Identify which cell holds the provided text, then report its (x, y) central coordinate. 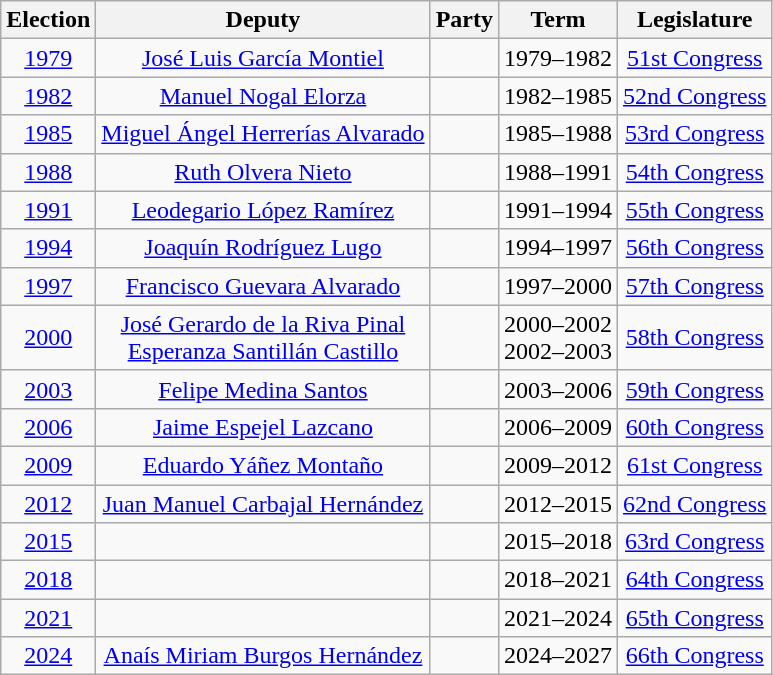
55th Congress (695, 210)
2006–2009 (558, 427)
Ruth Olvera Nieto (263, 172)
53rd Congress (695, 134)
2009–2012 (558, 465)
1985 (48, 134)
José Gerardo de la Riva PinalEsperanza Santillán Castillo (263, 338)
Anaís Miriam Burgos Hernández (263, 656)
62nd Congress (695, 503)
1994 (48, 248)
59th Congress (695, 389)
Felipe Medina Santos (263, 389)
58th Congress (695, 338)
Election (48, 20)
1997–2000 (558, 286)
Manuel Nogal Elorza (263, 96)
61st Congress (695, 465)
2000 (48, 338)
2012–2015 (558, 503)
Juan Manuel Carbajal Hernández (263, 503)
1994–1997 (558, 248)
54th Congress (695, 172)
60th Congress (695, 427)
Joaquín Rodríguez Lugo (263, 248)
Deputy (263, 20)
1991 (48, 210)
2015–2018 (558, 542)
2024–2027 (558, 656)
2018 (48, 580)
1979 (48, 58)
Jaime Espejel Lazcano (263, 427)
63rd Congress (695, 542)
2015 (48, 542)
2021–2024 (558, 618)
2006 (48, 427)
2021 (48, 618)
2024 (48, 656)
1991–1994 (558, 210)
José Luis García Montiel (263, 58)
64th Congress (695, 580)
2018–2021 (558, 580)
1979–1982 (558, 58)
Legislature (695, 20)
2009 (48, 465)
57th Congress (695, 286)
51st Congress (695, 58)
65th Congress (695, 618)
Eduardo Yáñez Montaño (263, 465)
Leodegario López Ramírez (263, 210)
2003 (48, 389)
52nd Congress (695, 96)
2003–2006 (558, 389)
1985–1988 (558, 134)
1982–1985 (558, 96)
Term (558, 20)
Francisco Guevara Alvarado (263, 286)
66th Congress (695, 656)
Miguel Ángel Herrerías Alvarado (263, 134)
2012 (48, 503)
1988–1991 (558, 172)
2000–20022002–2003 (558, 338)
1997 (48, 286)
56th Congress (695, 248)
1982 (48, 96)
1988 (48, 172)
Party (464, 20)
